Output the (x, y) coordinate of the center of the cell containing the given text.  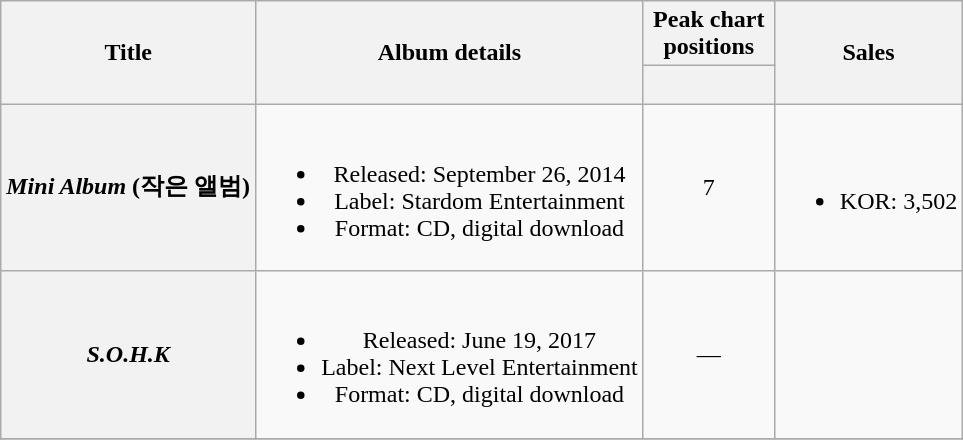
KOR: 3,502 (868, 188)
Released: June 19, 2017Label: Next Level EntertainmentFormat: CD, digital download (450, 354)
Peak chart positions (708, 34)
Album details (450, 52)
Title (128, 52)
— (708, 354)
Mini Album (작은 앨범) (128, 188)
S.O.H.K (128, 354)
7 (708, 188)
Sales (868, 52)
Released: September 26, 2014Label: Stardom EntertainmentFormat: CD, digital download (450, 188)
